Provide the [X, Y] coordinate of the cell's center where the given text is located.  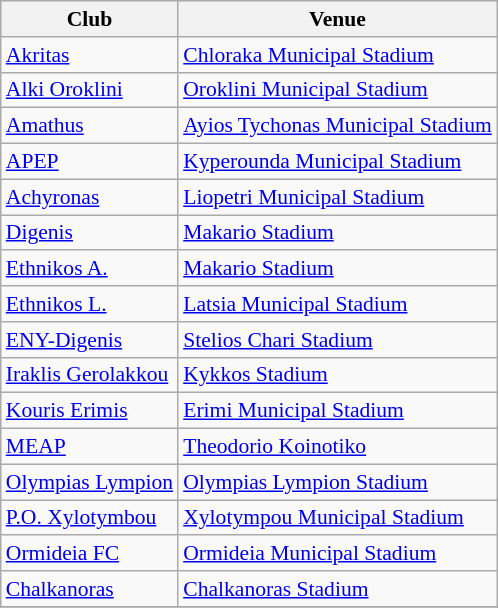
Club [90, 19]
Ethnikos L. [90, 304]
Kykkos Stadium [338, 375]
Amathus [90, 126]
Theodorio Koinotiko [338, 447]
Olympias Lympion [90, 482]
Iraklis Gerolakkou [90, 375]
Kouris Erimis [90, 411]
Alki Oroklini [90, 90]
Akritas [90, 55]
Digenis [90, 233]
Ethnikos A. [90, 269]
P.O. Xylotymbou [90, 518]
Oroklini Municipal Stadium [338, 90]
Stelios Chari Stadium [338, 340]
Olympias Lympion Stadium [338, 482]
Latsia Municipal Stadium [338, 304]
Kyperounda Municipal Stadium [338, 162]
Achyronas [90, 197]
Venue [338, 19]
Ormideia FC [90, 554]
Xylotympou Municipal Stadium [338, 518]
Chloraka Municipal Stadium [338, 55]
Liopetri Municipal Stadium [338, 197]
Ayios Tychonas Municipal Stadium [338, 126]
Chalkanoras [90, 589]
APEP [90, 162]
ENY-Digenis [90, 340]
Chalkanoras Stadium [338, 589]
Ormideia Municipal Stadium [338, 554]
MEAP [90, 447]
Erimi Municipal Stadium [338, 411]
